Output the (X, Y) coordinate of the center of the cell containing the given text.  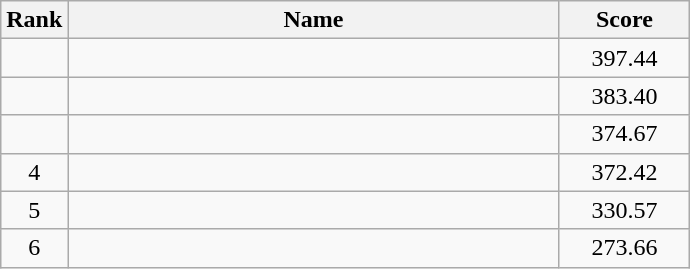
383.40 (624, 96)
5 (34, 210)
273.66 (624, 248)
Score (624, 20)
397.44 (624, 58)
Rank (34, 20)
372.42 (624, 172)
330.57 (624, 210)
6 (34, 248)
374.67 (624, 134)
4 (34, 172)
Name (314, 20)
